From the cell containing the given text, extract its center point as (X, Y) coordinate. 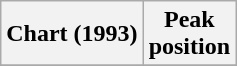
Chart (1993) (72, 34)
Peakposition (189, 34)
